For the text-containing cell, return its midpoint in (x, y) coordinate format. 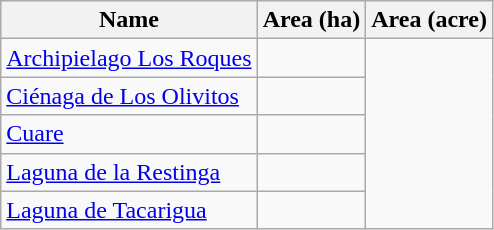
Ciénaga de Los Olivitos (129, 96)
Cuare (129, 134)
Laguna de Tacarigua (129, 210)
Archipielago Los Roques (129, 58)
Name (129, 20)
Area (acre) (430, 20)
Laguna de la Restinga (129, 172)
Area (ha) (312, 20)
